Find where the given text appears and provide that cell's center as (X, Y) coordinate. 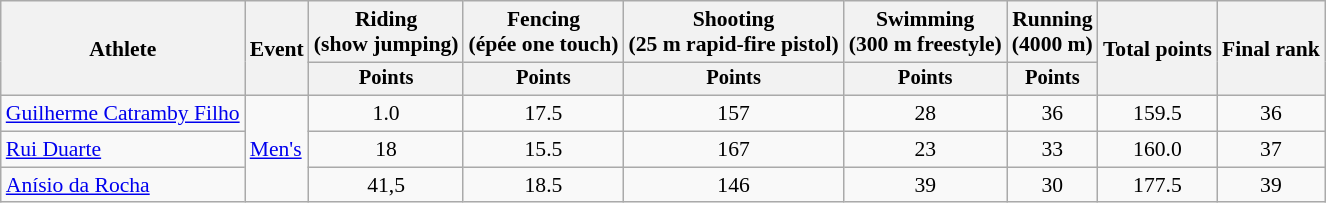
Shooting(25 m rapid-fire pistol) (733, 32)
Final rank (1271, 48)
41,5 (386, 185)
30 (1052, 185)
Men's (277, 150)
23 (926, 150)
17.5 (543, 114)
1.0 (386, 114)
Total points (1158, 48)
Running(4000 m) (1052, 32)
28 (926, 114)
18.5 (543, 185)
Anísio da Rocha (123, 185)
157 (733, 114)
Riding(show jumping) (386, 32)
Fencing(épée one touch) (543, 32)
146 (733, 185)
15.5 (543, 150)
Swimming(300 m freestyle) (926, 32)
Rui Duarte (123, 150)
160.0 (1158, 150)
Guilherme Catramby Filho (123, 114)
33 (1052, 150)
159.5 (1158, 114)
Event (277, 48)
37 (1271, 150)
177.5 (1158, 185)
167 (733, 150)
18 (386, 150)
Athlete (123, 48)
